Detect which cell encompasses the target text, then output its [X, Y] center coordinate. 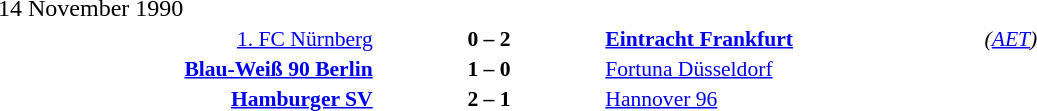
Eintracht Frankfurt [793, 38]
Fortuna Düsseldorf [793, 68]
1 – 0 [490, 68]
0 – 2 [490, 38]
